Return the [x, y] coordinate for the center point of the cell that contains the specified text.  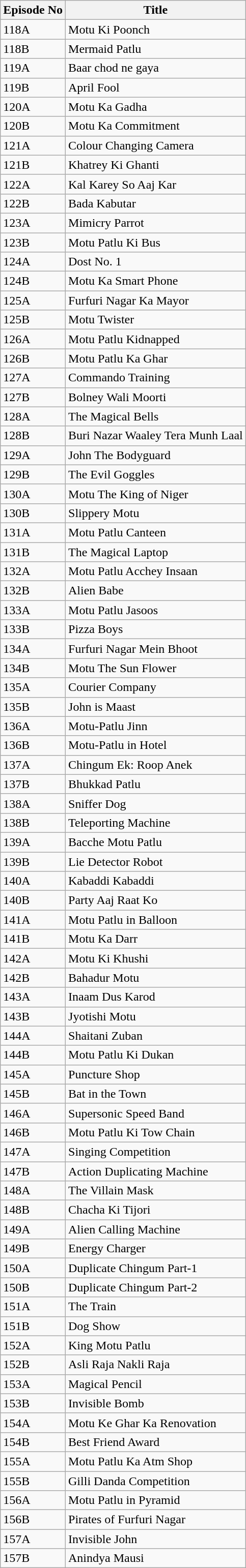
152B [33, 1365]
Alien Calling Machine [156, 1229]
Chingum Ek: Roop Anek [156, 765]
122B [33, 203]
Bolney Wali Moorti [156, 397]
Inaam Dus Karod [156, 997]
Motu Patlu Ka Ghar [156, 358]
King Motu Patlu [156, 1345]
Sniffer Dog [156, 803]
121B [33, 165]
139A [33, 842]
118A [33, 29]
146A [33, 1113]
151A [33, 1307]
143B [33, 1016]
120B [33, 126]
126B [33, 358]
Motu Patlu Ki Dukan [156, 1055]
129A [33, 455]
132A [33, 571]
Teleporting Machine [156, 823]
Duplicate Chingum Part-2 [156, 1287]
138A [33, 803]
121A [33, 145]
Motu The King of Niger [156, 494]
118B [33, 49]
119A [33, 68]
Motu Patlu Ki Bus [156, 243]
133A [33, 610]
Motu Patlu Acchey Insaan [156, 571]
Bahadur Motu [156, 978]
131A [33, 532]
Motu Patlu Jasoos [156, 610]
Kal Karey So Aaj Kar [156, 184]
156B [33, 1520]
The Magical Bells [156, 416]
The Villain Mask [156, 1191]
119B [33, 87]
128A [33, 416]
153A [33, 1384]
Motu Patlu in Balloon [156, 920]
Title [156, 10]
Motu Ka Commitment [156, 126]
125B [33, 320]
Jyotishi Motu [156, 1016]
150A [33, 1268]
157A [33, 1539]
Party Aaj Raat Ko [156, 900]
Pirates of Furfuri Nagar [156, 1520]
Invisible Bomb [156, 1403]
126A [33, 339]
152A [33, 1345]
147A [33, 1152]
148B [33, 1210]
130A [33, 494]
Gilli Danda Competition [156, 1481]
Bhukkad Patlu [156, 784]
Slippery Motu [156, 513]
139B [33, 862]
Motu Patlu Ka Atm Shop [156, 1461]
147B [33, 1171]
151B [33, 1326]
Kabaddi Kabaddi [156, 881]
137B [33, 784]
Asli Raja Nakli Raja [156, 1365]
124A [33, 262]
The Magical Laptop [156, 552]
123A [33, 223]
Lie Detector Robot [156, 862]
142A [33, 958]
Bacche Motu Patlu [156, 842]
144A [33, 1036]
134B [33, 668]
Furfuri Nagar Ka Mayor [156, 300]
Pizza Boys [156, 629]
135A [33, 687]
Motu Ki Khushi [156, 958]
Motu Patlu Kidnapped [156, 339]
Motu Patlu Canteen [156, 532]
Puncture Shop [156, 1074]
130B [33, 513]
140A [33, 881]
Energy Charger [156, 1249]
Motu Ka Gadha [156, 107]
145A [33, 1074]
Shaitani Zuban [156, 1036]
144B [33, 1055]
Motu The Sun Flower [156, 668]
Duplicate Chingum Part-1 [156, 1268]
Motu Ki Poonch [156, 29]
Mermaid Patlu [156, 49]
122A [33, 184]
Baar chod ne gaya [156, 68]
141B [33, 939]
129B [33, 474]
142B [33, 978]
Dog Show [156, 1326]
155B [33, 1481]
Invisible John [156, 1539]
157B [33, 1558]
149A [33, 1229]
135B [33, 707]
Anindya Mausi [156, 1558]
141A [33, 920]
Motu Ka Darr [156, 939]
136A [33, 726]
148A [33, 1191]
Colour Changing Camera [156, 145]
Buri Nazar Waaley Tera Munh Laal [156, 436]
Mimicry Parrot [156, 223]
150B [33, 1287]
Khatrey Ki Ghanti [156, 165]
140B [33, 900]
128B [33, 436]
137A [33, 765]
Singing Competition [156, 1152]
The Evil Goggles [156, 474]
Dost No. 1 [156, 262]
133B [33, 629]
Episode No [33, 10]
156A [33, 1500]
153B [33, 1403]
Alien Babe [156, 591]
131B [33, 552]
Best Friend Award [156, 1442]
123B [33, 243]
127B [33, 397]
Motu Twister [156, 320]
Motu Patlu Ki Tow Chain [156, 1132]
154B [33, 1442]
Motu Ke Ghar Ka Renovation [156, 1423]
John is Maast [156, 707]
155A [33, 1461]
Magical Pencil [156, 1384]
Action Duplicating Machine [156, 1171]
120A [33, 107]
Furfuri Nagar Mein Bhoot [156, 649]
134A [33, 649]
Motu-Patlu in Hotel [156, 745]
138B [33, 823]
Motu Ka Smart Phone [156, 281]
125A [33, 300]
149B [33, 1249]
Bat in the Town [156, 1094]
127A [33, 378]
Supersonic Speed Band [156, 1113]
143A [33, 997]
Commando Training [156, 378]
John The Bodyguard [156, 455]
145B [33, 1094]
136B [33, 745]
132B [33, 591]
Motu Patlu in Pyramid [156, 1500]
Motu-Patlu Jinn [156, 726]
Bada Kabutar [156, 203]
146B [33, 1132]
The Train [156, 1307]
154A [33, 1423]
Courier Company [156, 687]
124B [33, 281]
Chacha Ki Tijori [156, 1210]
April Fool [156, 87]
